Detect which cell encompasses the target text, then output its [x, y] center coordinate. 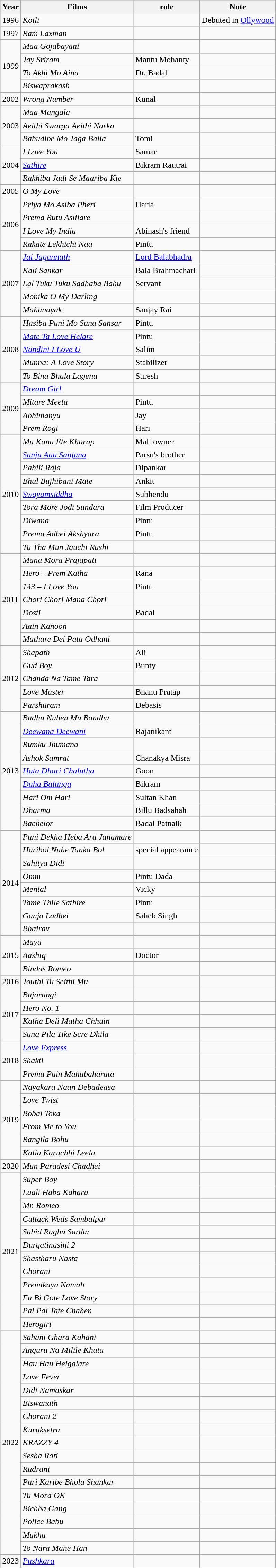
Suresh [167, 375]
Katha Deli Matha Chhuin [77, 1021]
Laali Haba Kahara [77, 1192]
Pintu Dada [167, 876]
Swayamsiddha [77, 494]
Lord Balabhadra [167, 257]
Pal Pal Tate Chahen [77, 1311]
Rangila Bohu [77, 1140]
Mantu Mohanty [167, 60]
Sahitya Didi [77, 863]
Bikram [167, 784]
2015 [10, 955]
2017 [10, 1014]
Kali Sankar [77, 270]
Note [238, 7]
Rakhiba Jadi Se Maariba Kie [77, 178]
To Nara Mane Han [77, 1548]
Shapath [77, 652]
Rumku Jhumana [77, 744]
Rakate Lekhichi Naa [77, 244]
Kalia Karuchhi Leela [77, 1153]
role [167, 7]
Ali [167, 652]
Servant [167, 283]
Maa Gojabayani [77, 46]
Tu Mora OK [77, 1495]
Abinash's friend [167, 231]
Stabilizer [167, 362]
Debasis [167, 705]
Bobal Toka [77, 1113]
2016 [10, 981]
Bachelor [77, 824]
Ashok Samrat [77, 758]
Love Fever [77, 1377]
Bhairav [77, 929]
Premikaya Namah [77, 1285]
Mate Ta Love Helare [77, 336]
Abhimanyu [77, 415]
Prema Pain Mahabaharata [77, 1074]
Love Twist [77, 1100]
Bichha Gang [77, 1508]
2020 [10, 1166]
Chorani [77, 1271]
2022 [10, 1442]
Sesha Rati [77, 1456]
Kuruksetra [77, 1430]
1997 [10, 33]
Mitare Meeta [77, 402]
2009 [10, 409]
Pahili Raja [77, 468]
Jay [167, 415]
Tame Thile Sathire [77, 903]
Puni Dekha Heba Ara Janamare [77, 837]
Pushkara [77, 1561]
Super Boy [77, 1179]
Dream Girl [77, 389]
Goon [167, 771]
Priya Mo Asiba Pheri [77, 205]
Hero – Prem Katha [77, 573]
Didi Namaskar [77, 1390]
Rudrani [77, 1469]
Bhul Bujhibani Mate [77, 481]
Haribol Nuhe Tanka Bol [77, 850]
Sanjay Rai [167, 310]
Bindas Romeo [77, 968]
Ea Bi Gote Love Story [77, 1298]
Prem Rogi [77, 428]
Haria [167, 205]
Mukha [77, 1535]
Deewana Deewani [77, 731]
Hau Hau Heigalare [77, 1363]
Ankit [167, 481]
Film Producer [167, 507]
Samar [167, 152]
Dr. Badal [167, 73]
O My Love [77, 191]
2003 [10, 125]
Lal Tuku Tuku Sadhaba Bahu [77, 283]
Prema Adhei Akshyara [77, 534]
KRAZZY-4 [77, 1443]
Mall owner [167, 442]
Suna Pila Tike Scre Dhila [77, 1034]
To Bina Bhala Lagena [77, 375]
Jai Jagannath [77, 257]
Shastharu Nasta [77, 1258]
Mun Paradesi Chadhei [77, 1166]
Gud Boy [77, 665]
Badal Patnaik [167, 824]
Sultan Khan [167, 797]
Dharma [77, 810]
2004 [10, 165]
2014 [10, 883]
Herogiri [77, 1324]
Ganja Ladhei [77, 916]
Saheb Singh [167, 916]
Love Express [77, 1048]
Mental [77, 889]
2013 [10, 771]
Rana [167, 573]
Year [10, 7]
Anguru Na Milile Khata [77, 1350]
Sahid Raghu Sardar [77, 1232]
2002 [10, 99]
Rajanikant [167, 731]
Films [77, 7]
Hero No. 1 [77, 1008]
Parsu's brother [167, 455]
2007 [10, 283]
Love Master [77, 692]
Diwana [77, 520]
Parshuram [77, 705]
Billu Badsahah [167, 810]
2006 [10, 224]
Pari Karibe Bhola Shankar [77, 1482]
From Me to You [77, 1126]
Cuttack Weds Sambalpur [77, 1218]
Hari Om Hari [77, 797]
Doctor [167, 955]
2012 [10, 679]
Bajarangi [77, 995]
Aeithi Swarga Aeithi Narka [77, 125]
Sahani Ghara Kahani [77, 1337]
2021 [10, 1251]
I Love You [77, 152]
Bahudibe Mo Jaga Balia [77, 138]
Chanda Na Tame Tara [77, 679]
Aashiq [77, 955]
Shakti [77, 1061]
Mu Kana Ete Kharap [77, 442]
special appearance [167, 850]
Maya [77, 942]
143 – I Love You [77, 587]
Sanju Aau Sanjana [77, 455]
Sathire [77, 165]
Mathare Dei Pata Odhani [77, 639]
Tora More Jodi Sundara [77, 507]
Tu Tha Mun Jauchi Rushi [77, 547]
Nandini I Love U [77, 349]
Mr. Romeo [77, 1205]
Biswaprakash [77, 86]
Mahanayak [77, 310]
Hata Dhari Chalutha [77, 771]
Dosti [77, 613]
Badhu Nuhen Mu Bandhu [77, 718]
Salim [167, 349]
2023 [10, 1561]
Dipankar [167, 468]
Chorani 2 [77, 1416]
2005 [10, 191]
Debuted in Ollywood [238, 20]
Nayakara Naan Debadeasa [77, 1087]
To Akhi Mo Aina [77, 73]
Munna: A Love Story [77, 362]
Ram Laxman [77, 33]
Chanakya Misra [167, 758]
Koili [77, 20]
Badal [167, 613]
Maa Mangala [77, 112]
Bala Brahmachari [167, 270]
Omm [77, 876]
2010 [10, 494]
Hasiba Puni Mo Suna Sansar [77, 323]
1996 [10, 20]
Durgatinasini 2 [77, 1245]
Bikram Rautrai [167, 165]
2018 [10, 1061]
Kunal [167, 99]
Jay Sriram [77, 60]
Chori Chori Mana Chori [77, 600]
Vicky [167, 889]
Bunty [167, 665]
Police Babu [77, 1522]
Biswanath [77, 1403]
Prema Rutu Aslilare [77, 218]
Hari [167, 428]
2011 [10, 599]
Jouthi Tu Seithi Mu [77, 981]
2019 [10, 1120]
I Love My India [77, 231]
Aain Kanoon [77, 626]
1999 [10, 66]
Wrong Number [77, 99]
2008 [10, 349]
Monika O My Darling [77, 297]
Subhendu [167, 494]
Mana Mora Prajapati [77, 560]
Tomi [167, 138]
Bhanu Pratap [167, 692]
Daha Balunga [77, 784]
